Locate the cell with the specified text and output its (X, Y) center coordinate. 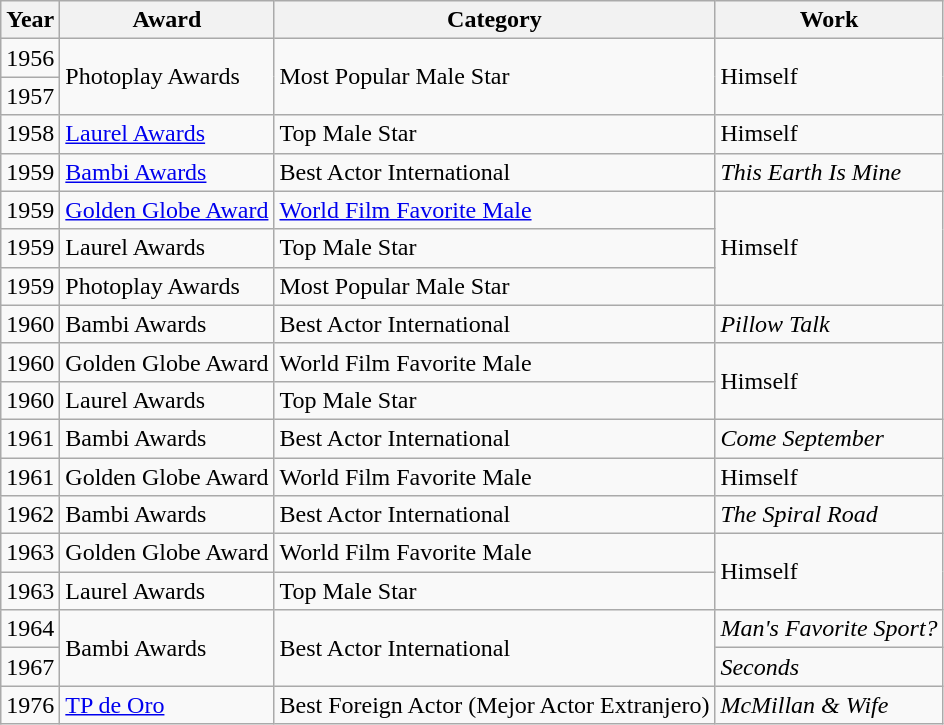
1962 (30, 515)
1957 (30, 96)
Work (829, 20)
1958 (30, 134)
TP de Oro (167, 705)
1956 (30, 58)
Man's Favorite Sport? (829, 629)
Seconds (829, 667)
1964 (30, 629)
Category (494, 20)
McMillan & Wife (829, 705)
Award (167, 20)
Come September (829, 438)
1976 (30, 705)
1967 (30, 667)
This Earth Is Mine (829, 172)
The Spiral Road (829, 515)
Pillow Talk (829, 324)
Year (30, 20)
Best Foreign Actor (Mejor Actor Extranjero) (494, 705)
